Determine the [x, y] coordinate at the center of the cell enclosing the given text.  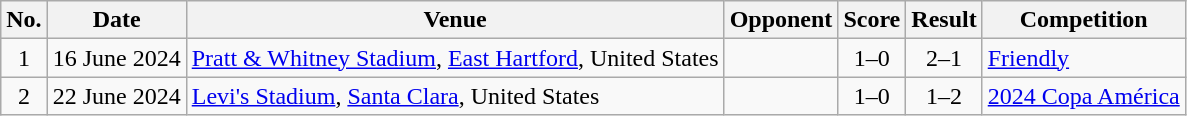
Result [944, 20]
2 [24, 96]
Date [116, 20]
Pratt & Whitney Stadium, East Hartford, United States [455, 58]
16 June 2024 [116, 58]
2–1 [944, 58]
No. [24, 20]
2024 Copa América [1084, 96]
1–2 [944, 96]
1 [24, 58]
Venue [455, 20]
Friendly [1084, 58]
Levi's Stadium, Santa Clara, United States [455, 96]
Opponent [781, 20]
22 June 2024 [116, 96]
Score [872, 20]
Competition [1084, 20]
